Find where the given text appears and provide that cell's center as (X, Y) coordinate. 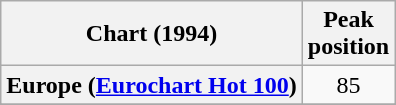
Chart (1994) (152, 34)
85 (348, 85)
Europe (Eurochart Hot 100) (152, 85)
Peakposition (348, 34)
